From the cell containing the given text, extract its center point as (X, Y) coordinate. 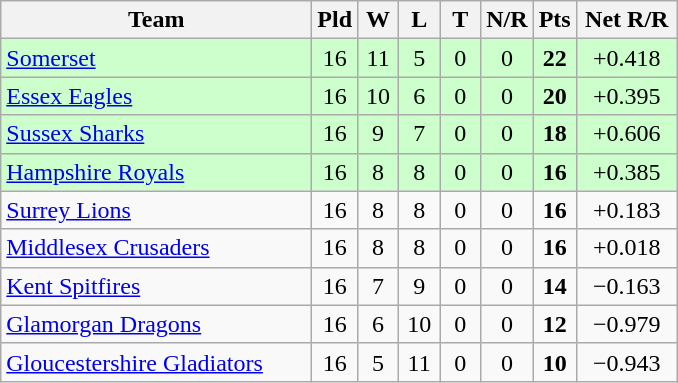
+0.395 (626, 96)
22 (554, 58)
−0.943 (626, 362)
Pts (554, 20)
W (378, 20)
Glamorgan Dragons (156, 324)
Gloucestershire Gladiators (156, 362)
Essex Eagles (156, 96)
+0.606 (626, 134)
Sussex Sharks (156, 134)
−0.979 (626, 324)
T (460, 20)
+0.418 (626, 58)
+0.018 (626, 248)
Kent Spitfires (156, 286)
Hampshire Royals (156, 172)
Team (156, 20)
Middlesex Crusaders (156, 248)
12 (554, 324)
18 (554, 134)
Somerset (156, 58)
−0.163 (626, 286)
+0.183 (626, 210)
Net R/R (626, 20)
20 (554, 96)
Pld (335, 20)
Surrey Lions (156, 210)
+0.385 (626, 172)
14 (554, 286)
L (420, 20)
N/R (507, 20)
